Scan for the cell matching the given text and deliver its [X, Y] coordinate at center. 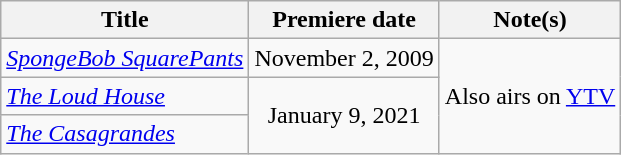
January 9, 2021 [344, 115]
Title [125, 20]
The Loud House [125, 96]
Also airs on YTV [530, 96]
November 2, 2009 [344, 58]
Note(s) [530, 20]
Premiere date [344, 20]
The Casagrandes [125, 134]
SpongeBob SquarePants [125, 58]
